Extract the [X, Y] coordinate from the center of the cell holding the provided text.  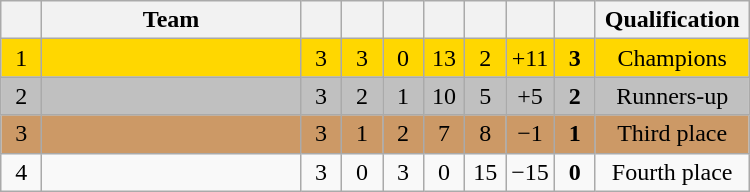
+5 [530, 96]
Runners-up [672, 96]
13 [444, 58]
4 [22, 172]
−1 [530, 134]
5 [486, 96]
Qualification [672, 20]
+11 [530, 58]
10 [444, 96]
Champions [672, 58]
Fourth place [672, 172]
8 [486, 134]
−15 [530, 172]
Team [172, 20]
Third place [672, 134]
15 [486, 172]
7 [444, 134]
